Identify which cell holds the provided text, then report its (X, Y) central coordinate. 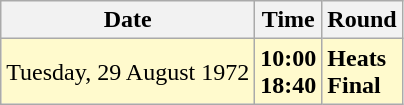
HeatsFinal (362, 72)
10:0018:40 (288, 72)
Tuesday, 29 August 1972 (128, 72)
Time (288, 20)
Date (128, 20)
Round (362, 20)
